Identify which cell holds the provided text, then report its (X, Y) central coordinate. 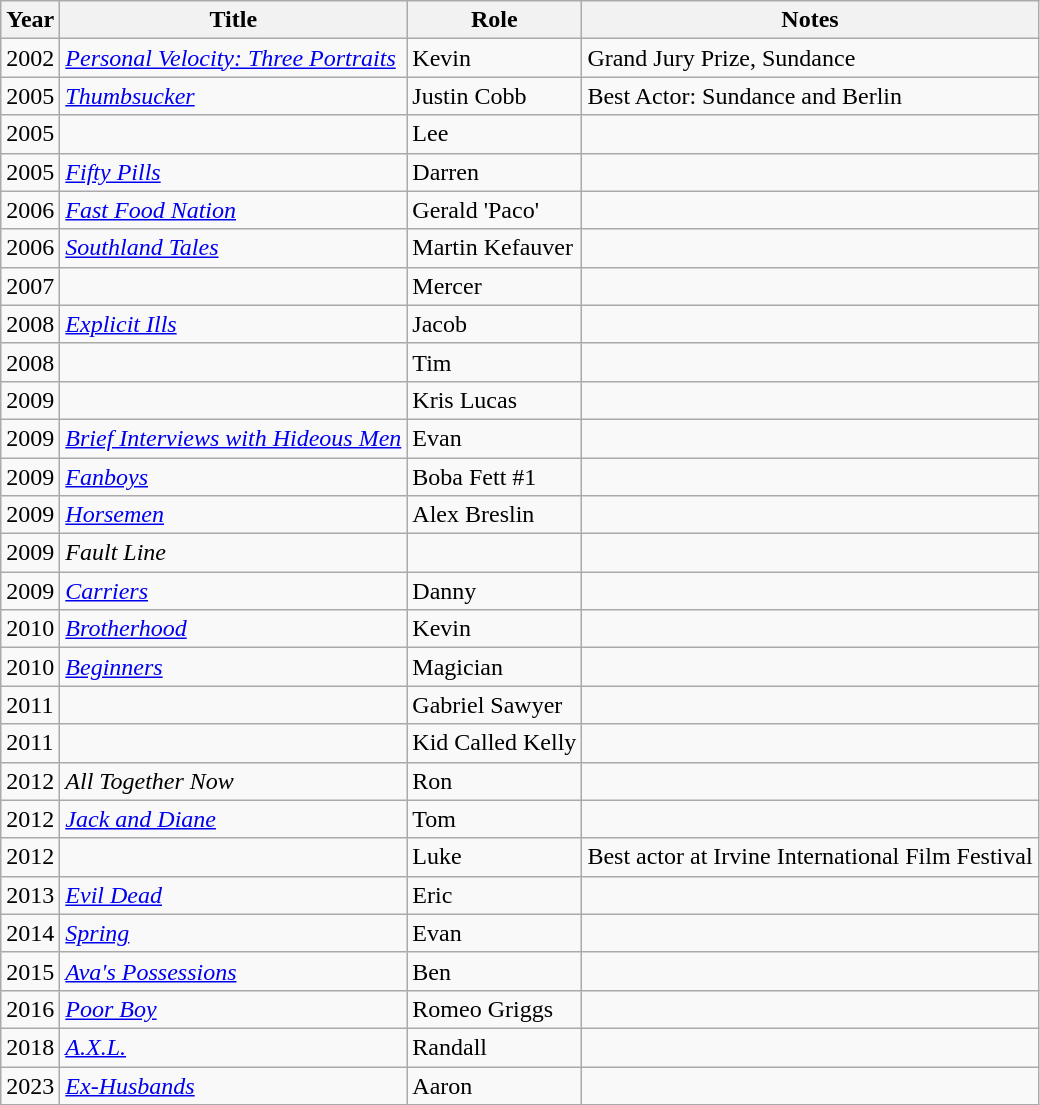
Personal Velocity: Three Portraits (234, 58)
2023 (30, 1085)
Beginners (234, 667)
2014 (30, 933)
Southland Tales (234, 248)
Fifty Pills (234, 172)
Martin Kefauver (494, 248)
Tom (494, 819)
Title (234, 20)
2018 (30, 1047)
Best actor at Irvine International Film Festival (810, 857)
All Together Now (234, 781)
Year (30, 20)
Jacob (494, 324)
2002 (30, 58)
Notes (810, 20)
Brief Interviews with Hideous Men (234, 438)
Carriers (234, 591)
Fanboys (234, 477)
Ben (494, 971)
Aaron (494, 1085)
Brotherhood (234, 629)
Danny (494, 591)
Grand Jury Prize, Sundance (810, 58)
Randall (494, 1047)
Darren (494, 172)
Romeo Griggs (494, 1009)
Alex Breslin (494, 515)
Gabriel Sawyer (494, 705)
2016 (30, 1009)
Evil Dead (234, 895)
A.X.L. (234, 1047)
Fast Food Nation (234, 210)
Justin Cobb (494, 96)
Spring (234, 933)
Luke (494, 857)
Horsemen (234, 515)
Lee (494, 134)
Kid Called Kelly (494, 743)
Thumbsucker (234, 96)
Gerald 'Paco' (494, 210)
Explicit Ills (234, 324)
Jack and Diane (234, 819)
Kris Lucas (494, 400)
Magician (494, 667)
Ex-Husbands (234, 1085)
2015 (30, 971)
Eric (494, 895)
Tim (494, 362)
Fault Line (234, 553)
2007 (30, 286)
2013 (30, 895)
Role (494, 20)
Best Actor: Sundance and Berlin (810, 96)
Poor Boy (234, 1009)
Ron (494, 781)
Mercer (494, 286)
Ava's Possessions (234, 971)
Boba Fett #1 (494, 477)
